From the cell containing the given text, extract its center point as (x, y) coordinate. 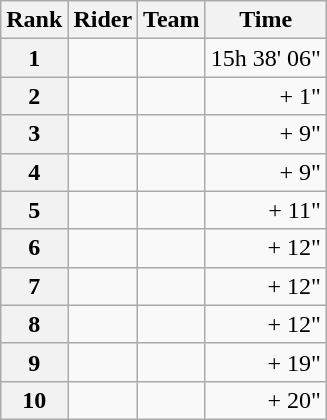
6 (34, 248)
Rider (103, 20)
10 (34, 400)
5 (34, 210)
9 (34, 362)
+ 11" (266, 210)
+ 1" (266, 96)
Team (172, 20)
7 (34, 286)
15h 38' 06" (266, 58)
Time (266, 20)
+ 19" (266, 362)
8 (34, 324)
4 (34, 172)
1 (34, 58)
+ 20" (266, 400)
2 (34, 96)
3 (34, 134)
Rank (34, 20)
